From the cell containing the given text, extract its center point as (x, y) coordinate. 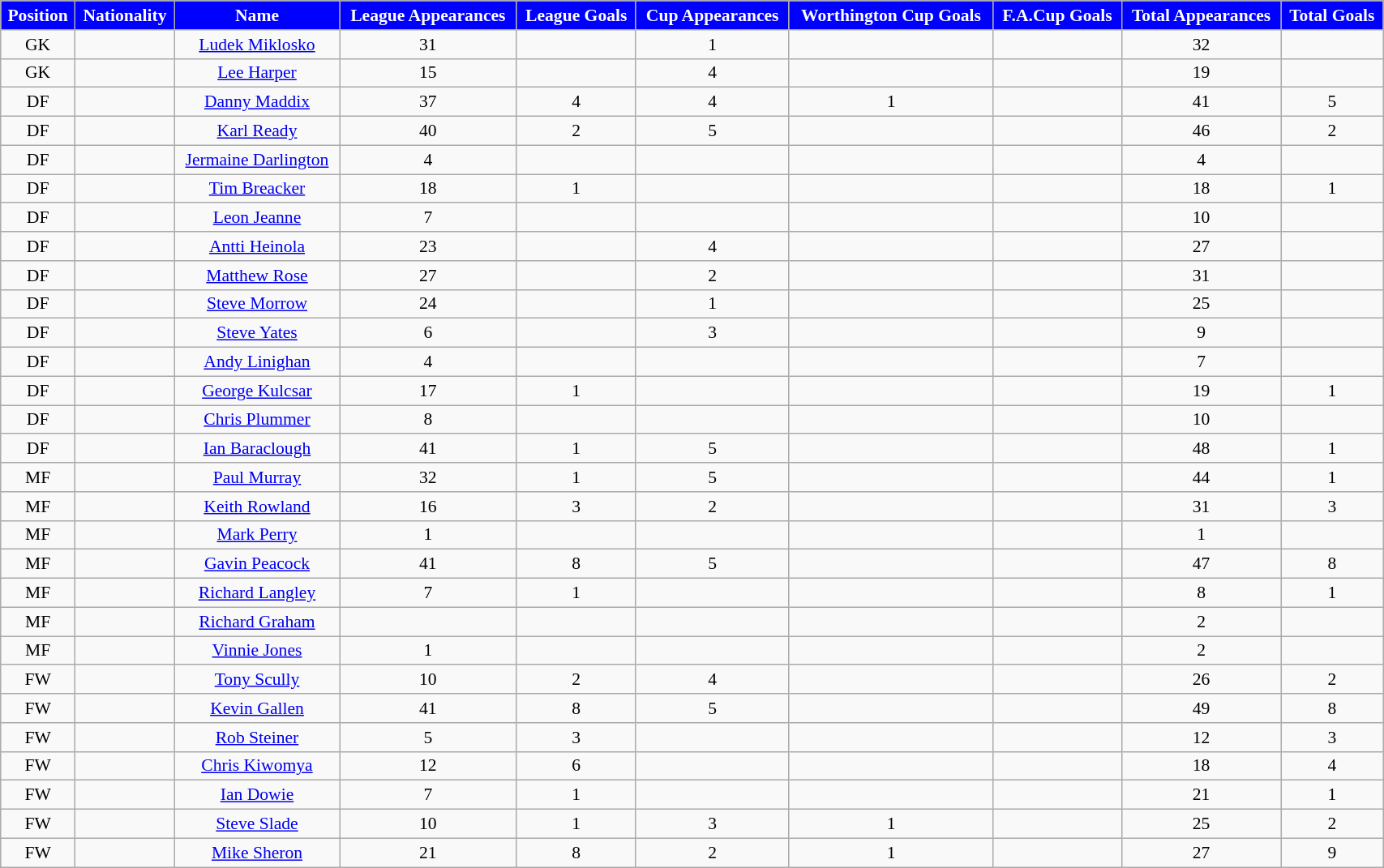
Lee Harper (256, 73)
Ludek Miklosko (256, 45)
League Appearances (428, 15)
Karl Ready (256, 131)
Tim Breacker (256, 189)
49 (1202, 708)
Andy Linighan (256, 362)
Vinnie Jones (256, 651)
37 (428, 102)
Worthington Cup Goals (891, 15)
Rob Steiner (256, 738)
Jermaine Darlington (256, 160)
League Goals (576, 15)
Position (38, 15)
48 (1202, 449)
46 (1202, 131)
15 (428, 73)
23 (428, 246)
16 (428, 507)
Cup Appearances (712, 15)
Ian Dowie (256, 795)
Total Appearances (1202, 15)
Name (256, 15)
George Kulcsar (256, 391)
Matthew Rose (256, 276)
Chris Kiwomya (256, 766)
Mike Sheron (256, 853)
Leon Jeanne (256, 218)
26 (1202, 680)
Gavin Peacock (256, 564)
Ian Baraclough (256, 449)
Mark Perry (256, 535)
Danny Maddix (256, 102)
Richard Graham (256, 622)
Steve Morrow (256, 304)
Antti Heinola (256, 246)
24 (428, 304)
Keith Rowland (256, 507)
Nationality (125, 15)
F.A.Cup Goals (1057, 15)
17 (428, 391)
44 (1202, 477)
Paul Murray (256, 477)
40 (428, 131)
Kevin Gallen (256, 708)
Steve Slade (256, 824)
Chris Plummer (256, 420)
Richard Langley (256, 593)
Steve Yates (256, 333)
Tony Scully (256, 680)
Total Goals (1332, 15)
47 (1202, 564)
